For the text-containing cell, return its midpoint in (X, Y) coordinate format. 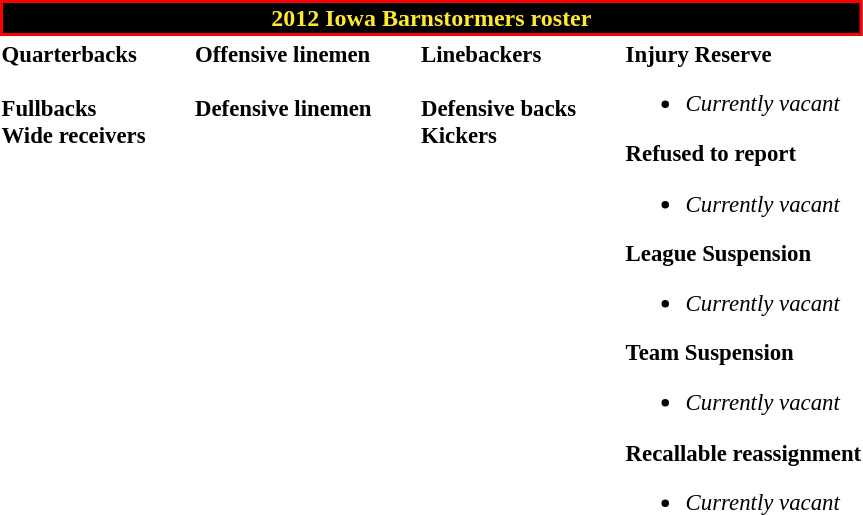
2012 Iowa Barnstormers roster (432, 18)
